Extract the [x, y] coordinate from the center of the cell holding the provided text.  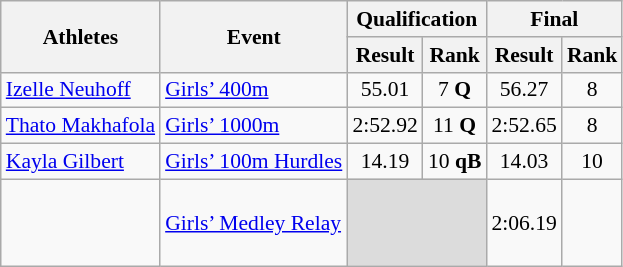
2:06.19 [524, 222]
Athletes [80, 36]
Izelle Neuhoff [80, 90]
55.01 [384, 90]
Girls’ Medley Relay [254, 222]
14.19 [384, 162]
Girls’ 400m [254, 90]
7 Q [455, 90]
Event [254, 36]
Girls’ 100m Hurdles [254, 162]
56.27 [524, 90]
14.03 [524, 162]
2:52.65 [524, 126]
10 [592, 162]
Final [554, 19]
Kayla Gilbert [80, 162]
11 Q [455, 126]
Qualification [416, 19]
2:52.92 [384, 126]
10 qB [455, 162]
Girls’ 1000m [254, 126]
Thato Makhafola [80, 126]
